Provide the [x, y] coordinate of the cell's center where the given text is located.  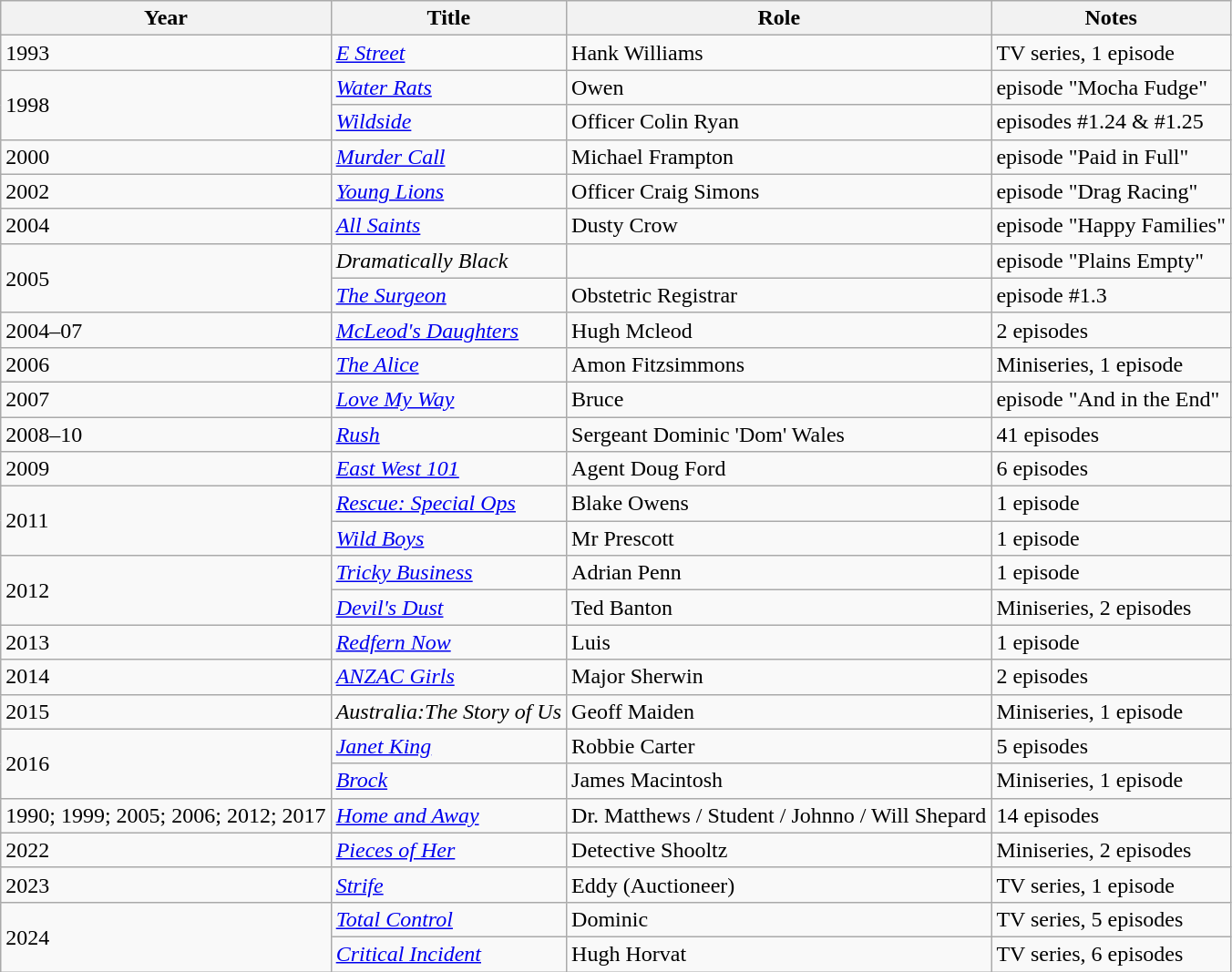
Agent Doug Ford [779, 469]
Rescue: Special Ops [448, 504]
All Saints [448, 226]
Wild Boys [448, 538]
McLeod's Daughters [448, 330]
Hugh Mcleod [779, 330]
Owen [779, 87]
2024 [166, 936]
Bruce [779, 399]
Pieces of Her [448, 850]
Mr Prescott [779, 538]
Michael Frampton [779, 157]
Year [166, 18]
Geoff Maiden [779, 711]
Luis [779, 642]
episode "Mocha Fudge" [1112, 87]
2007 [166, 399]
episode "Drag Racing" [1112, 191]
Wildside [448, 122]
5 episodes [1112, 746]
The Surgeon [448, 295]
Role [779, 18]
episode "And in the End" [1112, 399]
Major Sherwin [779, 677]
Janet King [448, 746]
East West 101 [448, 469]
Dr. Matthews / Student / Johnno / Will Shepard [779, 815]
Rush [448, 435]
Obstetric Registrar [779, 295]
2015 [166, 711]
2004 [166, 226]
Australia:The Story of Us [448, 711]
Robbie Carter [779, 746]
2013 [166, 642]
Total Control [448, 919]
Blake Owens [779, 504]
episode "Paid in Full" [1112, 157]
2014 [166, 677]
2022 [166, 850]
ANZAC Girls [448, 677]
Murder Call [448, 157]
Brock [448, 781]
2002 [166, 191]
Amon Fitzsimmons [779, 364]
14 episodes [1112, 815]
Dominic [779, 919]
E Street [448, 53]
Devil's Dust [448, 608]
6 episodes [1112, 469]
The Alice [448, 364]
2009 [166, 469]
Tricky Business [448, 573]
Hank Williams [779, 53]
TV series, 6 episodes [1112, 954]
Officer Colin Ryan [779, 122]
2006 [166, 364]
Officer Craig Simons [779, 191]
Strife [448, 885]
Ted Banton [779, 608]
James Macintosh [779, 781]
Water Rats [448, 87]
Dramatically Black [448, 261]
Home and Away [448, 815]
episode "Happy Families" [1112, 226]
1993 [166, 53]
2008–10 [166, 435]
41 episodes [1112, 435]
2005 [166, 278]
Eddy (Auctioneer) [779, 885]
Young Lions [448, 191]
Detective Shooltz [779, 850]
Notes [1112, 18]
1990; 1999; 2005; 2006; 2012; 2017 [166, 815]
Adrian Penn [779, 573]
1998 [166, 105]
2011 [166, 521]
Title [448, 18]
2016 [166, 763]
TV series, 5 episodes [1112, 919]
Love My Way [448, 399]
2004–07 [166, 330]
Hugh Horvat [779, 954]
Redfern Now [448, 642]
2012 [166, 590]
Critical Incident [448, 954]
2023 [166, 885]
Dusty Crow [779, 226]
2000 [166, 157]
episode #1.3 [1112, 295]
episodes #1.24 & #1.25 [1112, 122]
Sergeant Dominic 'Dom' Wales [779, 435]
episode "Plains Empty" [1112, 261]
